Output the (X, Y) coordinate of the center of the cell containing the given text.  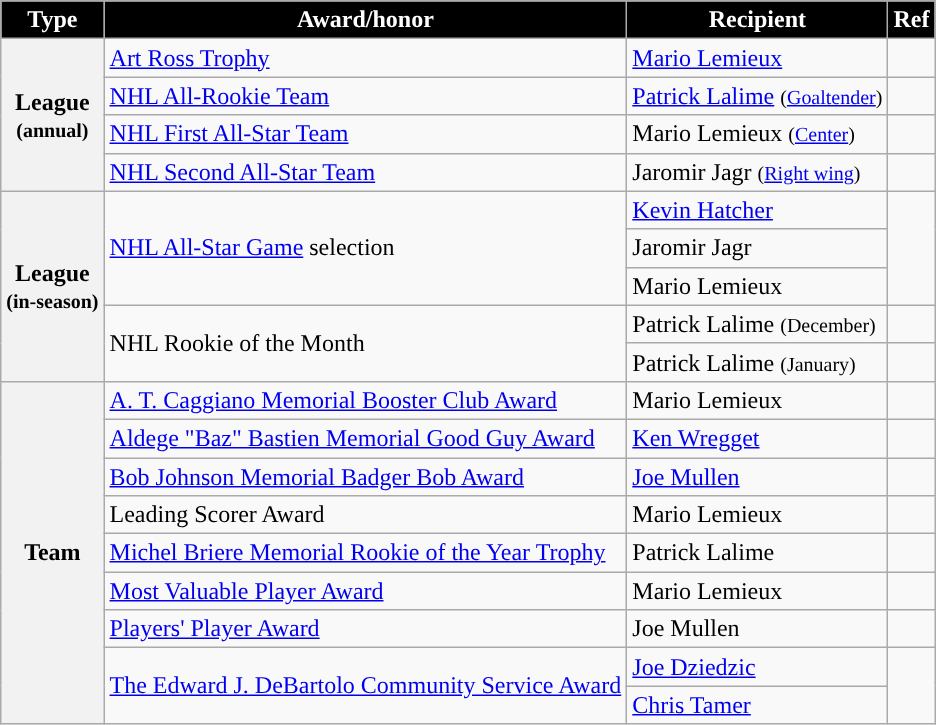
Jaromir Jagr (Right wing) (758, 172)
Award/honor (366, 20)
Kevin Hatcher (758, 210)
Type (52, 20)
Michel Briere Memorial Rookie of the Year Trophy (366, 553)
Joe Dziedzic (758, 667)
Patrick Lalime (758, 553)
Bob Johnson Memorial Badger Bob Award (366, 477)
Jaromir Jagr (758, 248)
NHL Second All-Star Team (366, 172)
NHL First All-Star Team (366, 134)
Team (52, 552)
Players' Player Award (366, 629)
League(in-season) (52, 286)
Chris Tamer (758, 705)
Patrick Lalime (January) (758, 362)
Aldege "Baz" Bastien Memorial Good Guy Award (366, 438)
Recipient (758, 20)
League(annual) (52, 115)
Patrick Lalime (Goaltender) (758, 96)
NHL All-Star Game selection (366, 248)
A. T. Caggiano Memorial Booster Club Award (366, 400)
The Edward J. DeBartolo Community Service Award (366, 686)
Art Ross Trophy (366, 58)
Ken Wregget (758, 438)
Ref (912, 20)
Most Valuable Player Award (366, 591)
NHL All-Rookie Team (366, 96)
Mario Lemieux (Center) (758, 134)
NHL Rookie of the Month (366, 343)
Leading Scorer Award (366, 515)
Patrick Lalime (December) (758, 324)
